From the cell containing the given text, extract its center point as (X, Y) coordinate. 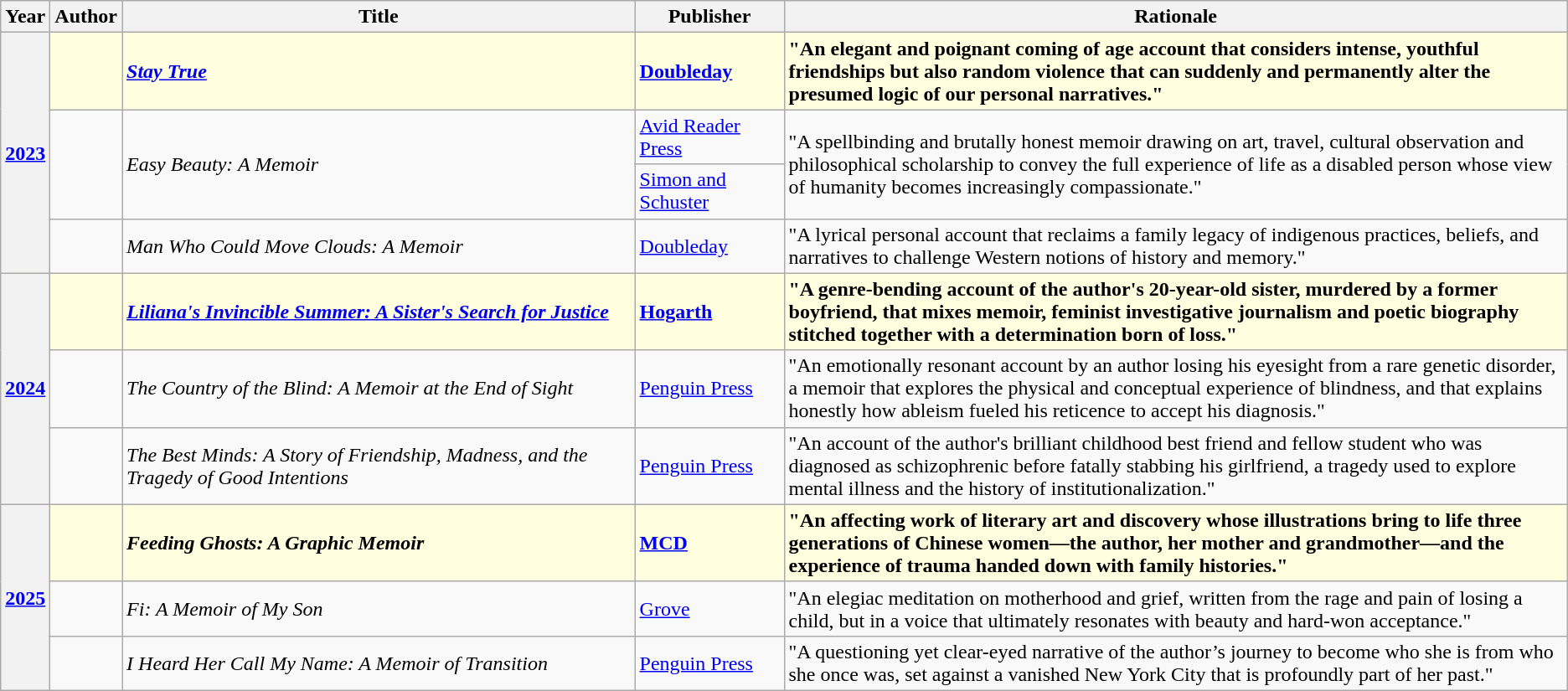
2025 (25, 597)
The Country of the Blind: A Memoir at the End of Sight (379, 389)
2024 (25, 389)
MCD (709, 543)
The Best Minds: A Story of Friendship, Madness, and the Tragedy of Good Intentions (379, 466)
Author (86, 17)
I Heard Her Call My Name: A Memoir of Transition (379, 663)
Title (379, 17)
Rationale (1176, 17)
Simon and Schuster (709, 191)
Easy Beauty: A Memoir (379, 164)
Feeding Ghosts: A Graphic Memoir (379, 543)
Liliana's Invincible Summer: A Sister's Search for Justice (379, 312)
Grove (709, 608)
Publisher (709, 17)
Hogarth (709, 312)
2023 (25, 152)
Stay True (379, 71)
Fi: A Memoir of My Son (379, 608)
Year (25, 17)
Avid Reader Press (709, 137)
Man Who Could Move Clouds: A Memoir (379, 246)
